Determine the [x, y] coordinate at the center of the cell enclosing the given text.  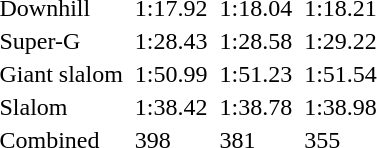
1:28.58 [256, 41]
1:38.78 [256, 107]
1:50.99 [171, 74]
1:51.23 [256, 74]
1:28.43 [171, 41]
1:38.42 [171, 107]
